Extract the (X, Y) coordinate from the center of the cell holding the provided text.  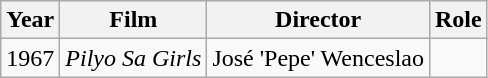
Film (134, 20)
Pilyo Sa Girls (134, 58)
1967 (30, 58)
Year (30, 20)
Director (318, 20)
José 'Pepe' Wenceslao (318, 58)
Role (458, 20)
